Determine the [X, Y] coordinate at the center of the cell enclosing the given text.  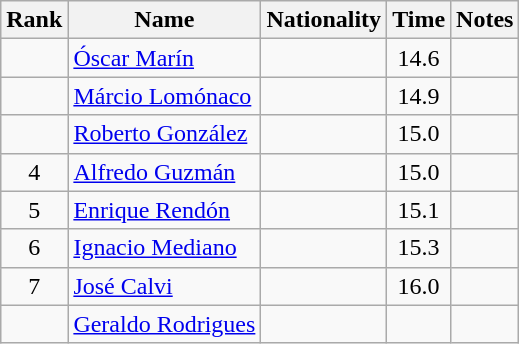
16.0 [419, 286]
Óscar Marín [164, 58]
Geraldo Rodrigues [164, 324]
Name [164, 20]
Ignacio Mediano [164, 248]
Márcio Lomónaco [164, 96]
15.1 [419, 210]
4 [34, 172]
7 [34, 286]
Notes [485, 20]
14.6 [419, 58]
Alfredo Guzmán [164, 172]
6 [34, 248]
5 [34, 210]
15.3 [419, 248]
José Calvi [164, 286]
Nationality [324, 20]
Enrique Rendón [164, 210]
14.9 [419, 96]
Time [419, 20]
Roberto González [164, 134]
Rank [34, 20]
